Search for the cell housing the specified text and yield its [x, y] center coordinate. 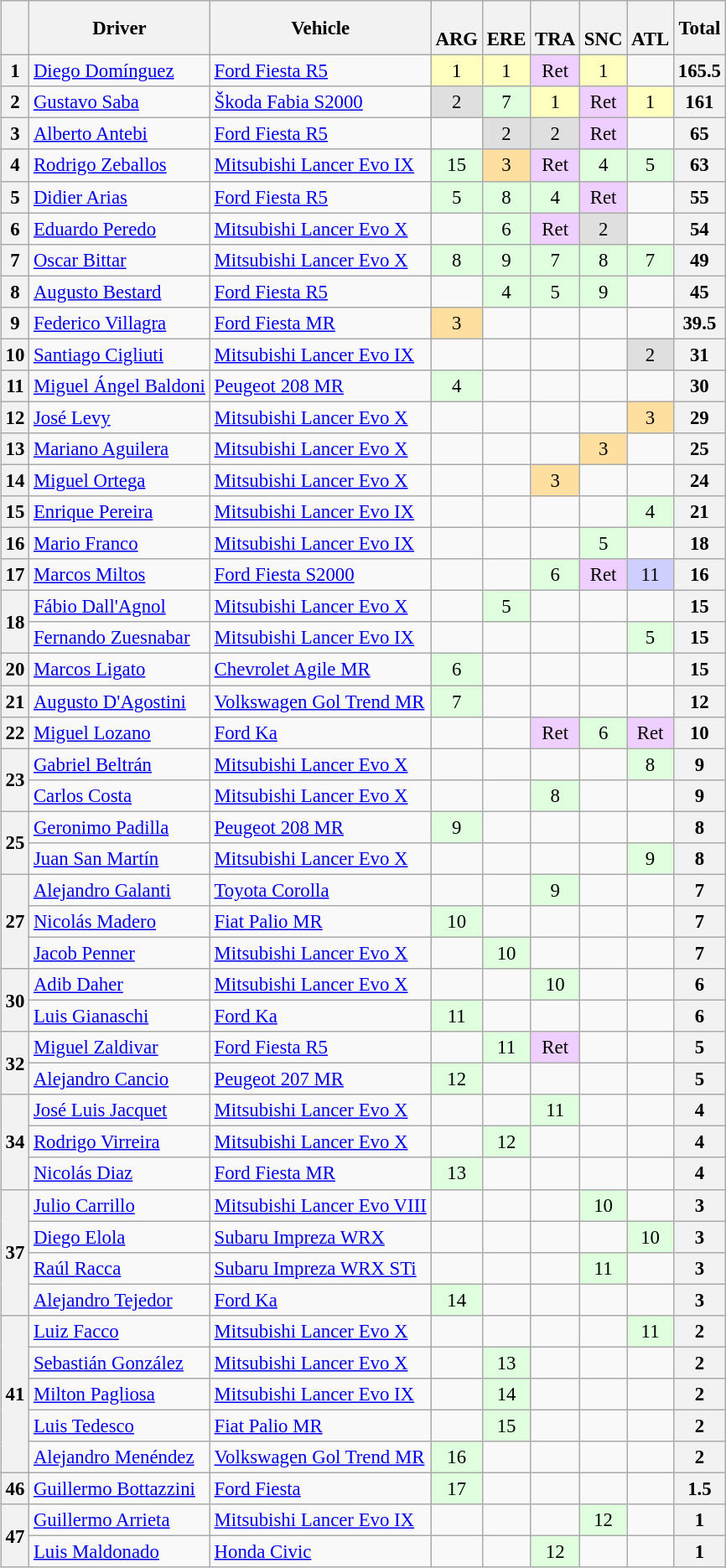
Guillermo Bottazzini [120, 1488]
Miguel Lozano [120, 732]
Subaru Impreza WRX [320, 1237]
Rodrigo Virreira [120, 1142]
41 [15, 1394]
55 [699, 197]
Mario Franco [120, 544]
Gabriel Beltrán [120, 764]
23 [15, 779]
49 [699, 260]
165.5 [699, 71]
Milton Pagliosa [120, 1395]
ARG [456, 28]
Mitsubishi Lancer Evo VIII [320, 1205]
Alejandro Menéndez [120, 1457]
Miguel Ángel Baldoni [120, 386]
Ford Fiesta S2000 [320, 575]
SNC [604, 28]
37 [15, 1252]
Santiago Cigliuti [120, 354]
Fernando Zuesnabar [120, 638]
47 [15, 1535]
Miguel Zaldivar [120, 1048]
Augusto D'Agostini [120, 701]
Luiz Facco [120, 1331]
Total [699, 28]
Honda Civic [320, 1552]
Mariano Aguilera [120, 449]
20 [15, 670]
24 [699, 480]
Škoda Fabia S2000 [320, 102]
ERE [506, 28]
161 [699, 102]
Eduardo Peredo [120, 229]
Driver [120, 28]
Adib Daher [120, 985]
Fábio Dall'Agnol [120, 607]
Julio Carrillo [120, 1205]
Subaru Impreza WRX STi [320, 1268]
Geronimo Padilla [120, 827]
Miguel Ortega [120, 480]
39.5 [699, 323]
Toyota Corolla [320, 890]
Peugeot 207 MR [320, 1079]
Nicolás Diaz [120, 1173]
Sebastián González [120, 1363]
Diego Domínguez [120, 71]
32 [15, 1063]
Alejandro Tejedor [120, 1300]
Carlos Costa [120, 795]
José Levy [120, 417]
Luis Gianaschi [120, 1016]
Alejandro Cancio [120, 1079]
27 [15, 922]
45 [699, 292]
Ford Fiesta [320, 1488]
63 [699, 165]
Diego Elola [120, 1237]
46 [15, 1488]
Alberto Antebi [120, 134]
Didier Arias [120, 197]
Guillermo Arrieta [120, 1520]
Luis Tedesco [120, 1426]
54 [699, 229]
Marcos Ligato [120, 670]
Marcos Miltos [120, 575]
Nicolás Madero [120, 922]
José Luis Jacquet [120, 1110]
31 [699, 354]
ATL [651, 28]
Alejandro Galanti [120, 890]
TRA [555, 28]
Gustavo Saba [120, 102]
Raúl Racca [120, 1268]
Augusto Bestard [120, 292]
Juan San Martín [120, 858]
Enrique Pereira [120, 512]
Vehicle [320, 28]
Chevrolet Agile MR [320, 670]
29 [699, 417]
22 [15, 732]
65 [699, 134]
1.5 [699, 1488]
Luis Maldonado [120, 1552]
Federico Villagra [120, 323]
Jacob Penner [120, 953]
Rodrigo Zeballos [120, 165]
34 [15, 1141]
Oscar Bittar [120, 260]
